Provide the [x, y] coordinate of the cell's center where the given text is located.  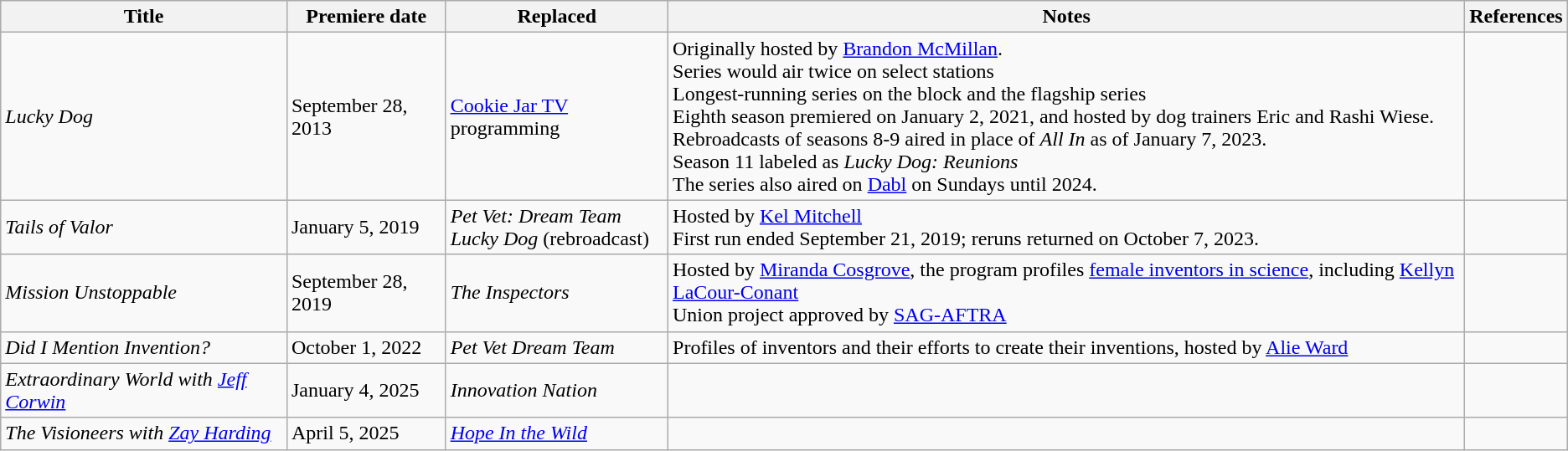
Lucky Dog [144, 116]
Pet Vet Dream Team [556, 347]
Cookie Jar TV programming [556, 116]
Hope In the Wild [556, 433]
Innovation Nation [556, 390]
Did I Mention Invention? [144, 347]
Extraordinary World with Jeff Corwin [144, 390]
Mission Unstoppable [144, 293]
The Inspectors [556, 293]
September 28, 2013 [366, 116]
October 1, 2022 [366, 347]
January 5, 2019 [366, 228]
Tails of Valor [144, 228]
Hosted by Miranda Cosgrove, the program profiles female inventors in science, including Kellyn LaCour-ConantUnion project approved by SAG-AFTRA [1067, 293]
Replaced [556, 17]
September 28, 2019 [366, 293]
Notes [1067, 17]
Profiles of inventors and their efforts to create their inventions, hosted by Alie Ward [1067, 347]
January 4, 2025 [366, 390]
Title [144, 17]
References [1516, 17]
April 5, 2025 [366, 433]
Hosted by Kel MitchellFirst run ended September 21, 2019; reruns returned on October 7, 2023. [1067, 228]
Pet Vet: Dream TeamLucky Dog (rebroadcast) [556, 228]
Premiere date [366, 17]
The Visioneers with Zay Harding [144, 433]
